Extract the (X, Y) coordinate from the center of the cell holding the provided text.  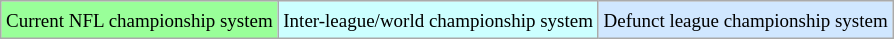
Inter-league/world championship system (438, 20)
Current NFL championship system (140, 20)
Defunct league championship system (746, 20)
